Return [X, Y] of the center of cell containing provided text 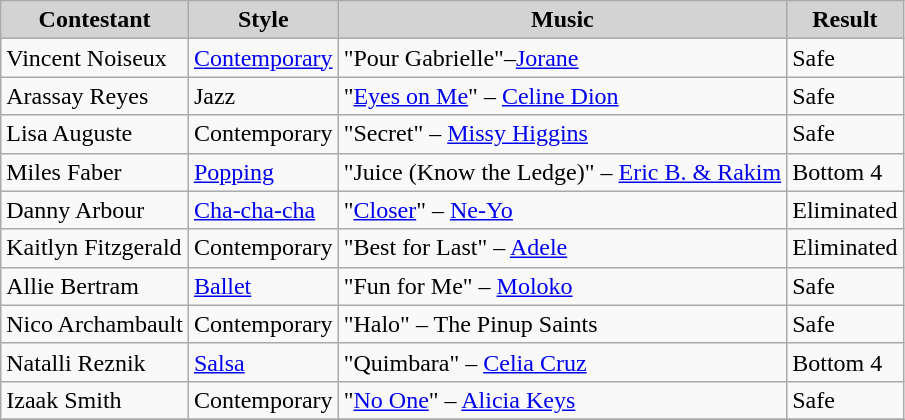
Style [263, 20]
Cha-cha-cha [263, 210]
"Secret" – Missy Higgins [562, 134]
Vincent Noiseux [95, 58]
"Closer" – Ne-Yo [562, 210]
Result [845, 20]
Ballet [263, 286]
Popping [263, 172]
"No One" – Alicia Keys [562, 400]
Miles Faber [95, 172]
Lisa Auguste [95, 134]
Contestant [95, 20]
Nico Archambault [95, 324]
Natalli Reznik [95, 362]
"Pour Gabrielle"–Jorane [562, 58]
Allie Bertram [95, 286]
Arassay Reyes [95, 96]
"Fun for Me" – Moloko [562, 286]
"Juice (Know the Ledge)" – Eric B. & Rakim [562, 172]
Jazz [263, 96]
Kaitlyn Fitzgerald [95, 248]
Music [562, 20]
"Eyes on Me" – Celine Dion [562, 96]
Salsa [263, 362]
"Quimbara" – Celia Cruz [562, 362]
"Halo" – The Pinup Saints [562, 324]
Danny Arbour [95, 210]
"Best for Last" – Adele [562, 248]
Izaak Smith [95, 400]
